Identify which cell holds the provided text, then report its [x, y] central coordinate. 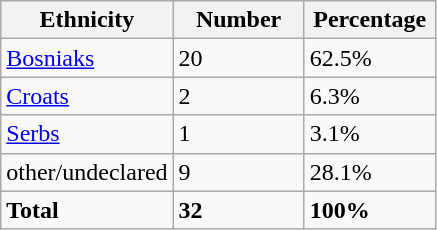
Number [238, 20]
28.1% [370, 172]
Bosniaks [87, 58]
6.3% [370, 96]
Percentage [370, 20]
other/undeclared [87, 172]
Croats [87, 96]
Ethnicity [87, 20]
3.1% [370, 134]
Serbs [87, 134]
100% [370, 210]
9 [238, 172]
2 [238, 96]
62.5% [370, 58]
32 [238, 210]
1 [238, 134]
20 [238, 58]
Total [87, 210]
